Extract the (X, Y) coordinate from the center of the cell holding the provided text.  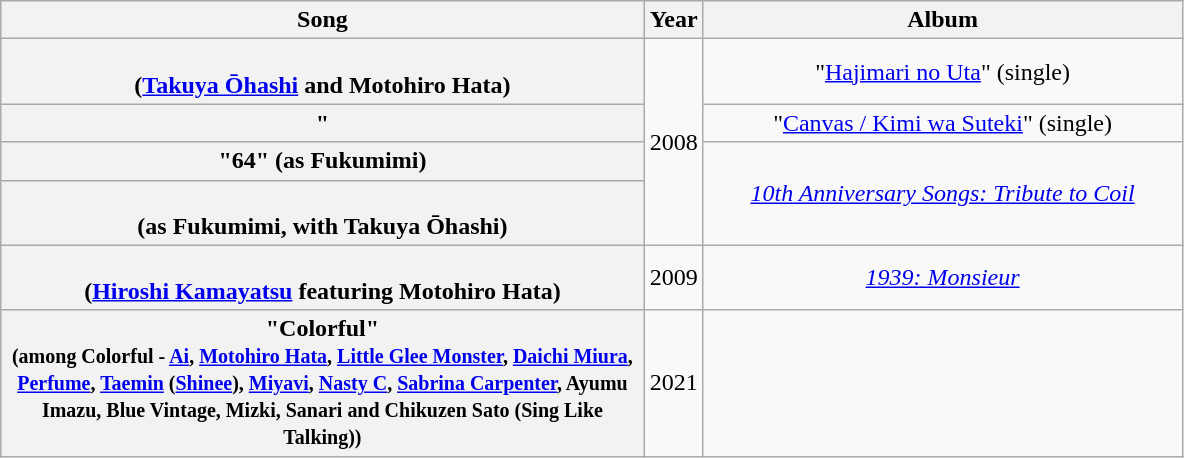
" (322, 123)
(Takuya Ōhashi and Motohiro Hata) (322, 72)
1939: Monsieur (942, 278)
"Hajimari no Uta" (single) (942, 72)
(Hiroshi Kamayatsu featuring Motohiro Hata) (322, 278)
(as Fukumimi, with Takuya Ōhashi) (322, 212)
"Canvas / Kimi wa Suteki" (single) (942, 123)
2021 (674, 383)
Album (942, 20)
2008 (674, 142)
"64" (as Fukumimi) (322, 161)
Song (322, 20)
10th Anniversary Songs: Tribute to Coil (942, 194)
2009 (674, 278)
Year (674, 20)
